Pinpoint the cell where the given text exists, returning its [x, y] midpoint coordinate. 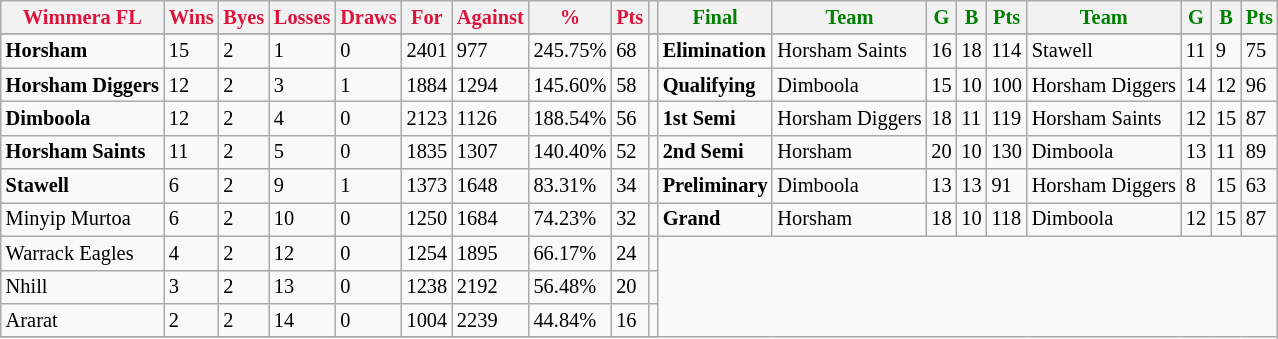
Nhill [82, 287]
977 [490, 51]
1238 [427, 287]
Elimination [716, 51]
66.17% [570, 253]
68 [630, 51]
58 [630, 85]
140.40% [570, 152]
1307 [490, 152]
Draws [368, 17]
75 [1260, 51]
96 [1260, 85]
2123 [427, 118]
52 [630, 152]
2401 [427, 51]
89 [1260, 152]
Grand [716, 219]
Wins [192, 17]
1884 [427, 85]
Warrack Eagles [82, 253]
Qualifying [716, 85]
1250 [427, 219]
1684 [490, 219]
2192 [490, 287]
Ararat [82, 320]
91 [1007, 186]
2239 [490, 320]
5 [302, 152]
Preliminary [716, 186]
1648 [490, 186]
Final [716, 17]
Byes [244, 17]
1895 [490, 253]
245.75% [570, 51]
% [570, 17]
For [427, 17]
119 [1007, 118]
Wimmera FL [82, 17]
118 [1007, 219]
24 [630, 253]
32 [630, 219]
1st Semi [716, 118]
Losses [302, 17]
34 [630, 186]
2nd Semi [716, 152]
74.23% [570, 219]
63 [1260, 186]
114 [1007, 51]
56.48% [570, 287]
56 [630, 118]
1835 [427, 152]
44.84% [570, 320]
Against [490, 17]
130 [1007, 152]
Minyip Murtoa [82, 219]
1004 [427, 320]
100 [1007, 85]
188.54% [570, 118]
83.31% [570, 186]
8 [1196, 186]
1126 [490, 118]
1254 [427, 253]
145.60% [570, 85]
1294 [490, 85]
1373 [427, 186]
